Search for the cell housing the specified text and yield its [x, y] center coordinate. 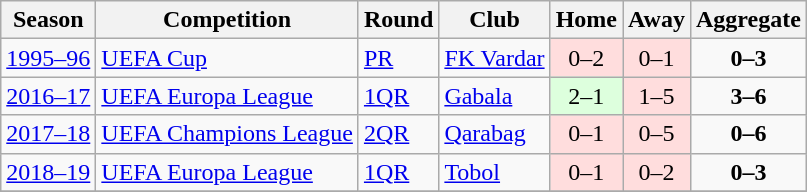
0–5 [656, 134]
3–6 [748, 96]
Club [494, 20]
1–5 [656, 96]
2–1 [586, 96]
Round [398, 20]
0–6 [748, 134]
2017–18 [48, 134]
Away [656, 20]
Competition [228, 20]
2016–17 [48, 96]
Home [586, 20]
Tobol [494, 172]
2QR [398, 134]
UEFA Cup [228, 58]
PR [398, 58]
Qarabag [494, 134]
UEFA Champions League [228, 134]
FK Vardar [494, 58]
1995–96 [48, 58]
Aggregate [748, 20]
Gabala [494, 96]
2018–19 [48, 172]
Season [48, 20]
